From the cell containing the given text, extract its center point as (x, y) coordinate. 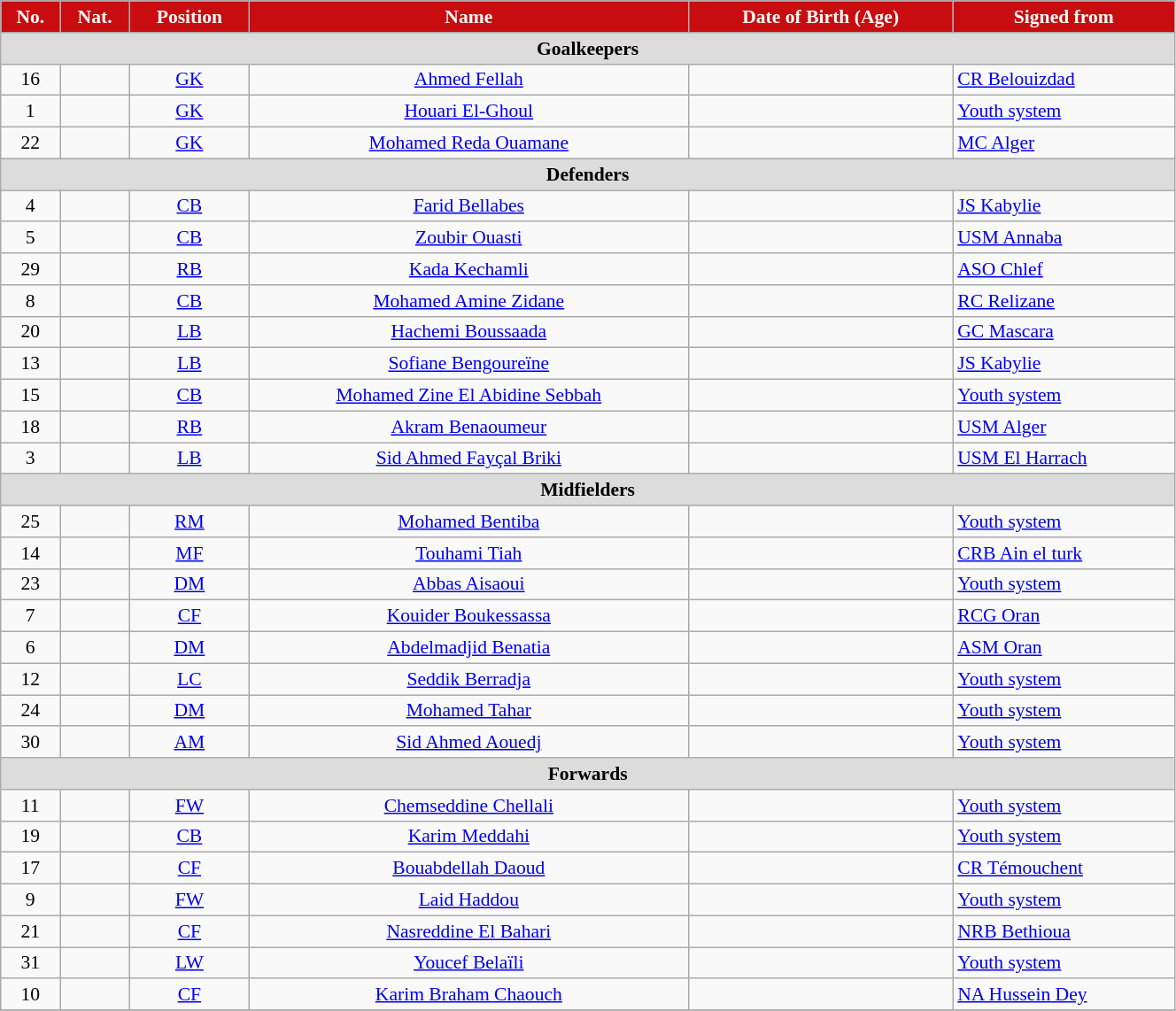
Hachemi Boussaada (468, 332)
29 (30, 269)
6 (30, 648)
14 (30, 553)
RC Relizane (1064, 301)
12 (30, 679)
Laid Haddou (468, 900)
Defenders (588, 174)
8 (30, 301)
9 (30, 900)
LW (190, 963)
Midfielders (588, 490)
Zoubir Ouasti (468, 238)
Houari El-Ghoul (468, 112)
Karim Meddahi (468, 837)
Signed from (1064, 17)
Mohamed Bentiba (468, 521)
30 (30, 743)
USM Alger (1064, 427)
CRB Ain el turk (1064, 553)
Name (468, 17)
16 (30, 80)
23 (30, 584)
Sofiane Bengoureïne (468, 364)
RM (190, 521)
Sid Ahmed Fayçal Briki (468, 459)
Akram Benaoumeur (468, 427)
Mohamed Reda Ouamane (468, 143)
Chemseddine Chellali (468, 806)
GC Mascara (1064, 332)
MC Alger (1064, 143)
Karim Braham Chaouch (468, 995)
Abbas Aisaoui (468, 584)
Kada Kechamli (468, 269)
RCG Oran (1064, 616)
Bouabdellah Daoud (468, 868)
Farid Bellabes (468, 206)
20 (30, 332)
Mohamed Amine Zidane (468, 301)
Nat. (96, 17)
MF (190, 553)
No. (30, 17)
Mohamed Zine El Abidine Sebbah (468, 396)
Position (190, 17)
LC (190, 679)
15 (30, 396)
7 (30, 616)
Date of Birth (Age) (820, 17)
31 (30, 963)
NA Hussein Dey (1064, 995)
ASO Chlef (1064, 269)
3 (30, 459)
Kouider Boukessassa (468, 616)
24 (30, 711)
USM El Harrach (1064, 459)
Forwards (588, 774)
11 (30, 806)
21 (30, 931)
CR Témouchent (1064, 868)
NRB Bethioua (1064, 931)
18 (30, 427)
Goalkeepers (588, 49)
22 (30, 143)
13 (30, 364)
Touhami Tiah (468, 553)
Seddik Berradja (468, 679)
10 (30, 995)
Sid Ahmed Aouedj (468, 743)
Youcef Belaïli (468, 963)
Ahmed Fellah (468, 80)
Mohamed Tahar (468, 711)
1 (30, 112)
USM Annaba (1064, 238)
ASM Oran (1064, 648)
17 (30, 868)
CR Belouizdad (1064, 80)
5 (30, 238)
25 (30, 521)
19 (30, 837)
4 (30, 206)
Abdelmadjid Benatia (468, 648)
AM (190, 743)
Nasreddine El Bahari (468, 931)
